For the text-containing cell, return its midpoint in [X, Y] coordinate format. 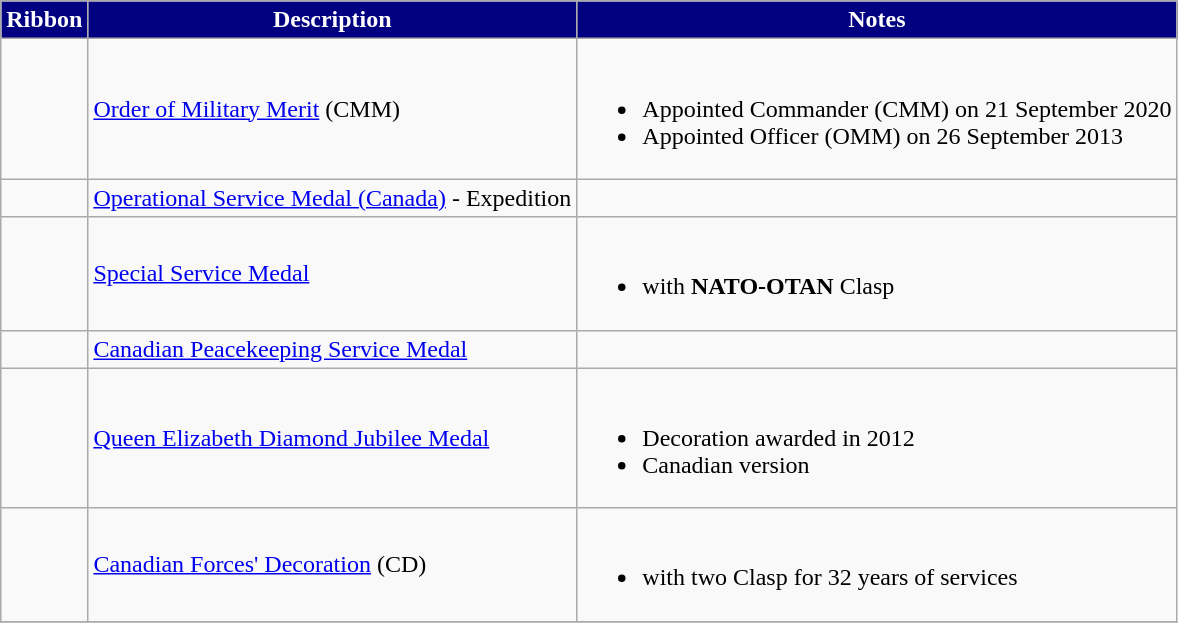
Operational Service Medal (Canada) - Expedition [332, 198]
with two Clasp for 32 years of services [877, 564]
Appointed Commander (CMM) on 21 September 2020Appointed Officer (OMM) on 26 September 2013 [877, 109]
Special Service Medal [332, 274]
Order of Military Merit (CMM) [332, 109]
Queen Elizabeth Diamond Jubilee Medal [332, 438]
Description [332, 20]
Canadian Peacekeeping Service Medal [332, 349]
Canadian Forces' Decoration (CD) [332, 564]
with NATO-OTAN Clasp [877, 274]
Decoration awarded in 2012Canadian version [877, 438]
Ribbon [44, 20]
Notes [877, 20]
